Find where the given text appears and provide that cell's center as (X, Y) coordinate. 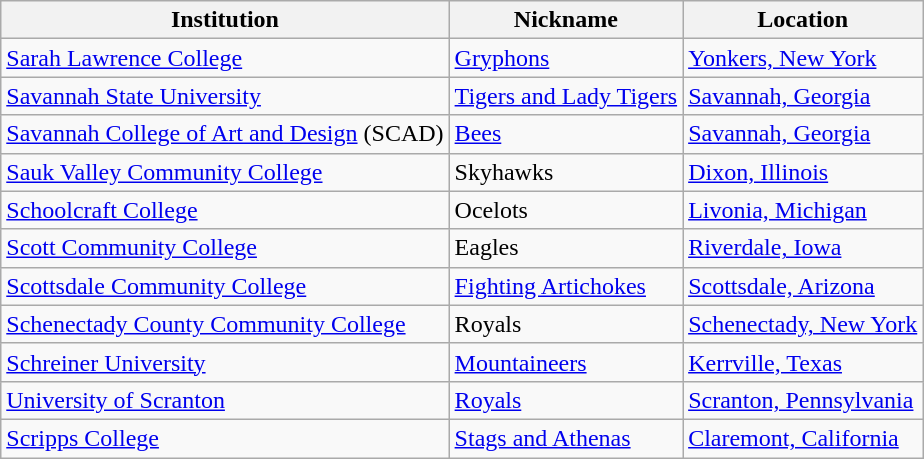
Livonia, Michigan (803, 210)
Nickname (566, 20)
Location (803, 20)
Scottsdale Community College (225, 286)
Mountaineers (566, 362)
Institution (225, 20)
Savannah College of Art and Design (SCAD) (225, 134)
Dixon, Illinois (803, 172)
Kerrville, Texas (803, 362)
Schenectady County Community College (225, 324)
Schreiner University (225, 362)
Bees (566, 134)
Tigers and Lady Tigers (566, 96)
Ocelots (566, 210)
Eagles (566, 248)
Gryphons (566, 58)
Claremont, California (803, 438)
Yonkers, New York (803, 58)
Scripps College (225, 438)
University of Scranton (225, 400)
Skyhawks (566, 172)
Sauk Valley Community College (225, 172)
Scranton, Pennsylvania (803, 400)
Sarah Lawrence College (225, 58)
Stags and Athenas (566, 438)
Savannah State University (225, 96)
Riverdale, Iowa (803, 248)
Scott Community College (225, 248)
Schenectady, New York (803, 324)
Scottsdale, Arizona (803, 286)
Schoolcraft College (225, 210)
Fighting Artichokes (566, 286)
